For the text-containing cell, return its midpoint in [x, y] coordinate format. 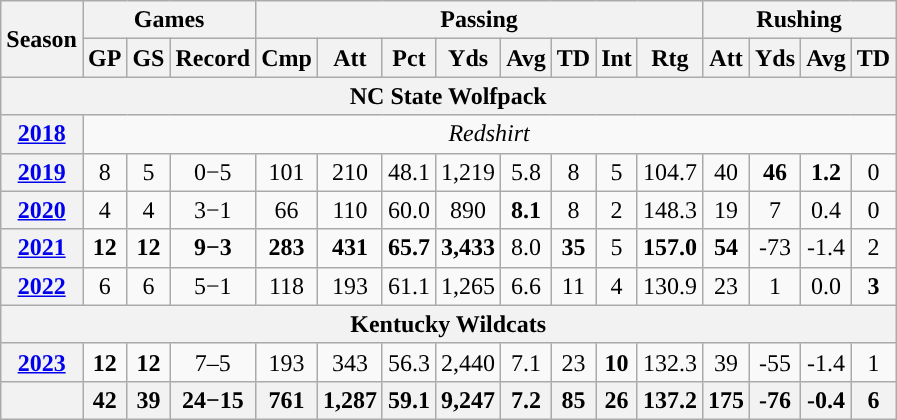
48.1 [408, 172]
9−3 [213, 248]
Pct [408, 58]
7–5 [213, 362]
-0.4 [826, 400]
GP [104, 58]
Rushing [798, 20]
9,247 [468, 400]
Int [617, 58]
130.9 [670, 286]
2022 [42, 286]
11 [573, 286]
5.8 [526, 172]
2021 [42, 248]
118 [287, 286]
Season [42, 39]
7 [776, 210]
5−1 [213, 286]
60.0 [408, 210]
46 [776, 172]
40 [726, 172]
NC State Wolfpack [448, 96]
85 [573, 400]
19 [726, 210]
Cmp [287, 58]
59.1 [408, 400]
101 [287, 172]
148.3 [670, 210]
24−15 [213, 400]
Games [168, 20]
110 [350, 210]
-55 [776, 362]
8.0 [526, 248]
1,265 [468, 286]
137.2 [670, 400]
0.0 [826, 286]
104.7 [670, 172]
Redshirt [488, 134]
1,287 [350, 400]
2018 [42, 134]
3 [873, 286]
0−5 [213, 172]
2023 [42, 362]
2019 [42, 172]
42 [104, 400]
2020 [42, 210]
890 [468, 210]
431 [350, 248]
1,219 [468, 172]
0.4 [826, 210]
26 [617, 400]
7.1 [526, 362]
Record [213, 58]
GS [148, 58]
-73 [776, 248]
7.2 [526, 400]
8.1 [526, 210]
157.0 [670, 248]
-76 [776, 400]
66 [287, 210]
Kentucky Wildcats [448, 324]
283 [287, 248]
54 [726, 248]
210 [350, 172]
10 [617, 362]
761 [287, 400]
175 [726, 400]
61.1 [408, 286]
132.3 [670, 362]
3,433 [468, 248]
343 [350, 362]
3−1 [213, 210]
65.7 [408, 248]
Rtg [670, 58]
6.6 [526, 286]
35 [573, 248]
2,440 [468, 362]
Passing [480, 20]
56.3 [408, 362]
1.2 [826, 172]
